Output the (X, Y) coordinate of the center of the cell containing the given text.  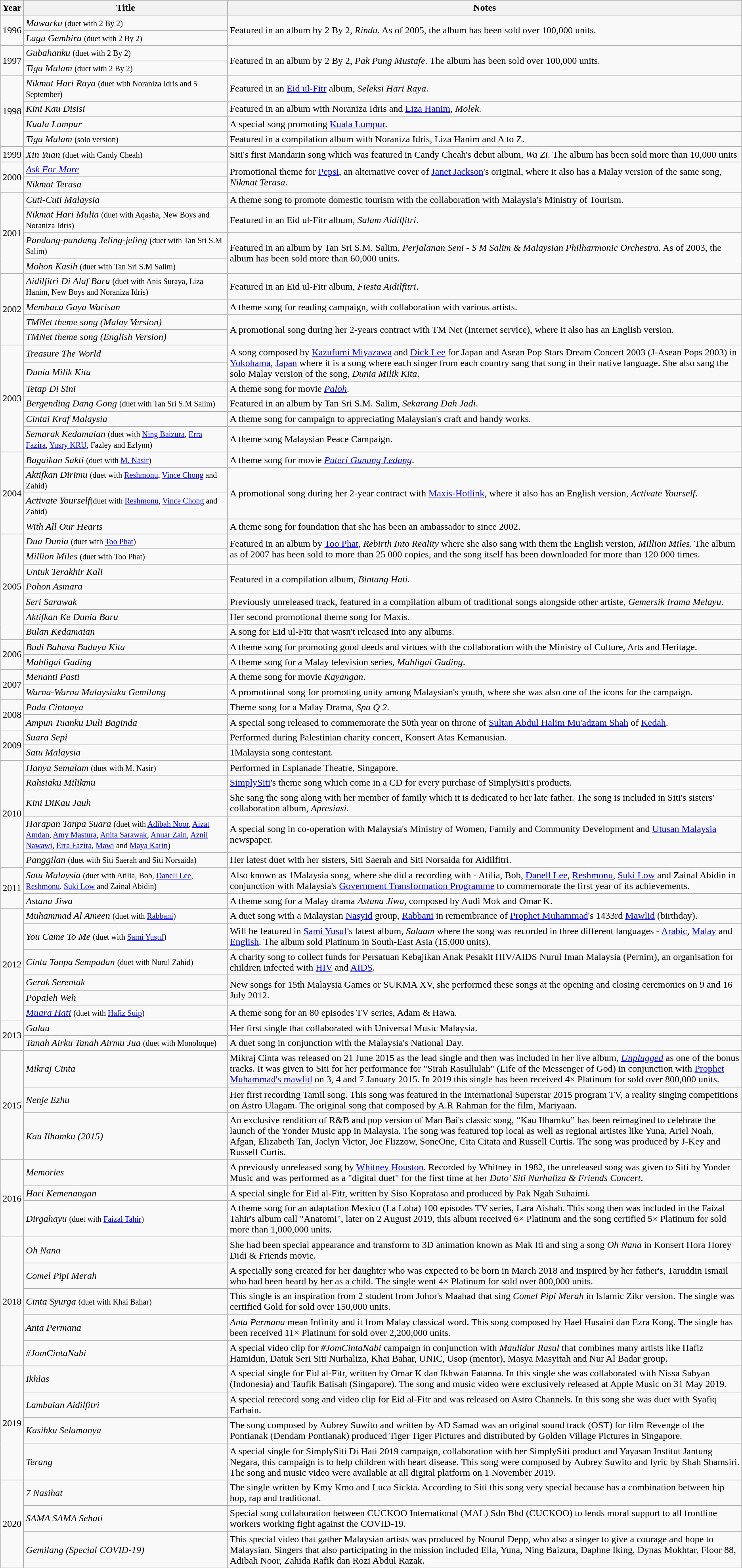
Budi Bahasa Budaya Kita (126, 647)
Comel Pipi Merah (126, 1276)
A promotional song for promoting unity among Malaysian's youth, where she was also one of the icons for the campaign. (484, 692)
A special song in co-operation with Malaysia's Ministry of Women, Family and Community Development and Utusan Malaysia newspaper. (484, 834)
Her first single that collaborated with Universal Music Malaysia. (484, 1028)
Muhammad Al Ameen (duet with Rabbani) (126, 916)
Gubahanku (duet with 2 By 2) (126, 53)
With All Our Hearts (126, 526)
Untuk Terakhir Kali (126, 572)
2013 (12, 1035)
Xin Yuan (duet with Candy Cheah) (126, 154)
Dirgahayu (duet with Faizal Tahir) (126, 1219)
Performed in Esplanade Theatre, Singapore. (484, 767)
A theme song for foundation that she has been an ambassador to since 2002. (484, 526)
Featured in an album by Tan Sri S.M. Salim, Sekarang Dah Jadi. (484, 404)
A theme song for campaign to appreciating Malaysian's craft and handy works. (484, 419)
2007 (12, 685)
Featured in an Eid ul-Fitr album, Fiesta Aidilfitri. (484, 287)
2008 (12, 715)
Featured in an Eid ul-Fitr album, Salam Aidilfitri. (484, 220)
A promotional song during her 2-years contract with TM Net (Internet service), where it also has an English version. (484, 330)
Mohon Kasih (duet with Tan Sri S.M Salim) (126, 266)
2000 (12, 177)
Galau (126, 1028)
Cuti-Cuti Malaysia (126, 199)
A special rerecord song and video clip for Eid al-Fitr and was released on Astro Channels. In this song she was duet with Syafiq Farhain. (484, 1405)
Tiga Malam (solo version) (126, 139)
Her second promotional theme song for Maxis. (484, 617)
Mikraj Cinta (126, 1068)
7 Nasihat (126, 1493)
Featured in an Eid ul-Fitr album, Seleksi Hari Raya. (484, 89)
Lambaian Aidilfitri (126, 1405)
Bulan Kedamaian (126, 632)
A theme song to promote domestic tourism with the collaboration with Malaysia's Ministry of Tourism. (484, 199)
Featured in an album with Noraniza Idris and Liza Hanim, Molek. (484, 109)
Dunia Milik Kita (126, 372)
SAMA SAMA Sehati (126, 1518)
Pohon Asmara (126, 587)
She had been special appearance and transform to 3D animation known as Mak Iti and sing a song Oh Nana in Konsert Hora Horey Didi & Friends movie. (484, 1250)
Nikmat Hari Mulia (duet with Aqasha, New Boys and Noraniza Idris) (126, 220)
A song for Eid ul-Fitr that wasn't released into any albums. (484, 632)
2006 (12, 654)
Aktifkan Ke Dunia Baru (126, 617)
Cintai Kraf Malaysia (126, 419)
2018 (12, 1302)
2020 (12, 1524)
TMNet theme song (English Version) (126, 337)
A special song released to commemorate the 50th year on throne of Sultan Abdul Halim Mu'adzam Shah of Kedah. (484, 722)
A theme song for movie Paloh. (484, 389)
A theme song for a Malay television series, Mahligai Gading. (484, 662)
Membaca Gaya Warisan (126, 307)
Astana Jiwa (126, 901)
2010 (12, 814)
Cinta Syurga (duet with Khai Bahar) (126, 1302)
Nikmat Hari Raya (duet with Noraniza Idris and 5 September) (126, 89)
Her latest duet with her sisters, Siti Saerah and Siti Norsaida for Aidilfitri. (484, 860)
A duet song with a Malaysian Nasyid group, Rabbani in remembrance of Prophet Muhammad's 1433rd Mawlid (birthday). (484, 916)
Harapan Tanpa Suara (duet with Adibah Noor, Aizat Amdan, Amy Mastura, Anita Sarawak, Anuar Zain, Aznil Nawawi, Erra Fazira, Mawi and Maya Karin) (126, 834)
SimplySiti's theme song which come in a CD for every purchase of SimplySiti's products. (484, 783)
Hari Kemenangan (126, 1193)
Cinta Tanpa Sempadan (duet with Nurul Zahid) (126, 962)
Satu Malaysia (duet with Atilia, Bob, Danell Lee, Reshmonu, Suki Low and Zainal Abidin) (126, 880)
2015 (12, 1105)
Gerak Serentak (126, 982)
A theme song for a Malay drama Astana Jiwa, composed by Audi Mok and Omar K. (484, 901)
A theme song Malaysian Peace Campaign. (484, 439)
A theme song for movie Puteri Gunung Ledang. (484, 460)
2016 (12, 1199)
Menanti Pasti (126, 677)
A special single for Eid al-Fitr, written by Siso Kopratasa and produced by Pak Ngah Suhaimi. (484, 1193)
Tanah Airku Tanah Airmu Jua (duet with Monoloque) (126, 1043)
Warna-Warna Malaysiaku Gemilang (126, 692)
Anta Permana (126, 1327)
Kau Ilhamku (2015) (126, 1136)
Suara Sepi (126, 737)
Mahligai Gading (126, 662)
Title (126, 8)
Featured in a compilation album with Noraniza Idris, Liza Hanim and A to Z. (484, 139)
Kuala Lumpur (126, 124)
1996 (12, 31)
Panggilan (duet with Siti Saerah and Siti Norsaida) (126, 860)
Satu Malaysia (126, 752)
A theme song for reading campaign, with collaboration with various artists. (484, 307)
Performed during Palestinian charity concert, Konsert Atas Kemanusian. (484, 737)
Popaleh Weh (126, 998)
Aktifkan Dirimu (duet with Reshmonu, Vince Chong and Zahid) (126, 480)
Tiga Malam (duet with 2 By 2) (126, 68)
Rahsiaku Milikmu (126, 783)
#JomCintaNabi (126, 1353)
Promotional theme for Pepsi, an alternative cover of Janet Jackson's original, where it also has a Malay version of the same song, Nikmat Terasa. (484, 177)
Tetap Di Sini (126, 389)
Semarak Kedamaian (duet with Ning Baizura, Erra Fazira, Yusry KRU, Fazley and Ezlynn) (126, 439)
A promotional song during her 2-year contract with Maxis-Hotlink, where it also has an English version, Activate Yourself. (484, 493)
Million Miles (duet with Too Phat) (126, 557)
You Came To Me (duet with Sami Yusuf) (126, 937)
New songs for 15th Malaysia Games or SUKMA XV, she performed these songs at the opening and closing ceremonies on 9 and 16 July 2012. (484, 990)
A theme song for promoting good deeds and virtues with the collaboration with the Ministry of Culture, Arts and Heritage. (484, 647)
2009 (12, 745)
Bagaikan Sakti (duet with M. Nasir) (126, 460)
1997 (12, 61)
Previously unreleased track, featured in a compilation album of traditional songs alongside other artiste, Gemersik Irama Melayu. (484, 602)
A special song promoting Kuala Lumpur. (484, 124)
Nenje Ezhu (126, 1100)
A duet song in conjunction with the Malaysia's National Day. (484, 1043)
2003 (12, 399)
Siti's first Mandarin song which was featured in Candy Cheah's debut album, Wa Zi. The album has been sold more than 10,000 units (484, 154)
Aidilfitri Di Alaf Baru (duet with Anis Suraya, Liza Hanim, New Boys and Noraniza Idris) (126, 287)
Kini DiKau Jauh (126, 803)
2001 (12, 233)
Featured in an album by 2 By 2, Rindu. As of 2005, the album has been sold over 100,000 units. (484, 31)
2005 (12, 587)
Seri Sarawak (126, 602)
Featured in a compilation album, Bintang Hati. (484, 579)
Activate Yourself(duet with Reshmonu, Vince Chong and Zahid) (126, 505)
1Malaysia song contestant. (484, 752)
Kini Kau Disisi (126, 109)
Year (12, 8)
A theme song for movie Kayangan. (484, 677)
Gemilang (Special COVID-19) (126, 1550)
Ask For More (126, 169)
2019 (12, 1423)
Ampun Tuanku Duli Baginda (126, 722)
Pada Cintanya (126, 707)
2012 (12, 964)
2011 (12, 888)
1999 (12, 154)
A theme song for an 80 episodes TV series, Adam & Hawa. (484, 1013)
1998 (12, 111)
Theme song for a Malay Drama, Spa Q 2. (484, 707)
Mawarku (duet with 2 By 2) (126, 23)
Pandang-pandang Jeling-jeling (duet with Tan Sri S.M Salim) (126, 246)
Lagu Gembira (duet with 2 By 2) (126, 38)
Bergending Dang Gong (duet with Tan Sri S.M Salim) (126, 404)
Ikhlas (126, 1379)
2004 (12, 493)
Oh Nana (126, 1250)
Muara Hati (duet with Hafiz Suip) (126, 1013)
Nikmat Terasa (126, 184)
Hanya Semalam (duet with M. Nasir) (126, 767)
Featured in an album by 2 By 2, Pak Pung Mustafe. The album has been sold over 100,000 units. (484, 61)
Kasihku Selamanya (126, 1430)
Treasure The World (126, 354)
TMNet theme song (Malay Version) (126, 322)
Terang (126, 1461)
Memories (126, 1173)
Notes (484, 8)
Dua Dunia (duet with Too Phat) (126, 542)
2002 (12, 309)
